Find where the given text appears and provide that cell's center as [x, y] coordinate. 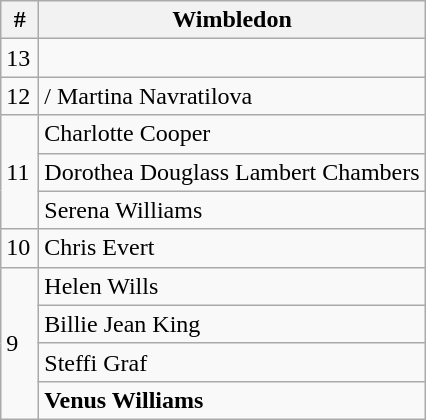
Venus Williams [232, 400]
11 [20, 172]
10 [20, 248]
12 [20, 96]
Billie Jean King [232, 324]
13 [20, 58]
# [20, 20]
Wimbledon [232, 20]
/ Martina Navratilova [232, 96]
Helen Wills [232, 286]
Serena Williams [232, 210]
Charlotte Cooper [232, 134]
Dorothea Douglass Lambert Chambers [232, 172]
Steffi Graf [232, 362]
9 [20, 343]
Chris Evert [232, 248]
